Locate the cell with the specified text and output its (x, y) center coordinate. 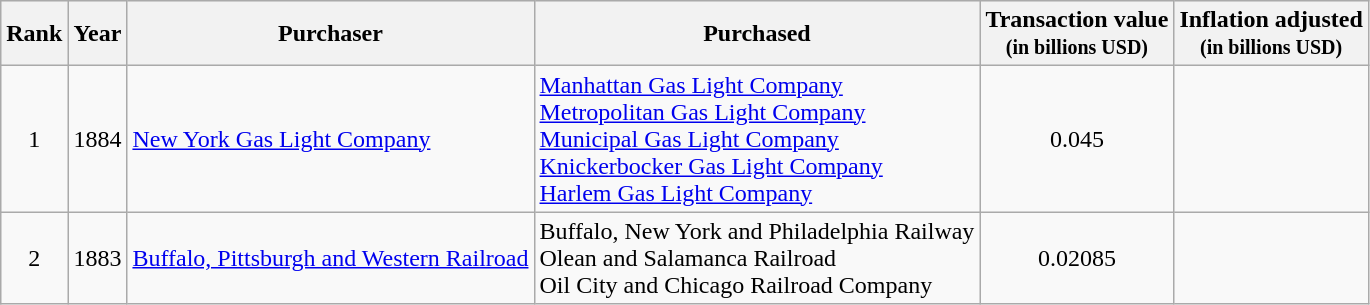
1 (34, 139)
Buffalo, New York and Philadelphia Railway Olean and Salamanca Railroad Oil City and Chicago Railroad Company (757, 258)
1884 (98, 139)
Manhattan Gas Light Company Metropolitan Gas Light Company Municipal Gas Light Company Knickerbocker Gas Light Company Harlem Gas Light Company (757, 139)
Buffalo, Pittsburgh and Western Railroad (330, 258)
Rank (34, 34)
2 (34, 258)
Year (98, 34)
0.045 (1077, 139)
Purchased (757, 34)
Inflation adjusted(in billions USD) (1271, 34)
Purchaser (330, 34)
New York Gas Light Company (330, 139)
Transaction value(in billions USD) (1077, 34)
1883 (98, 258)
0.02085 (1077, 258)
